Capture the cell that displays the provided text and extract its (x, y) central coordinate. 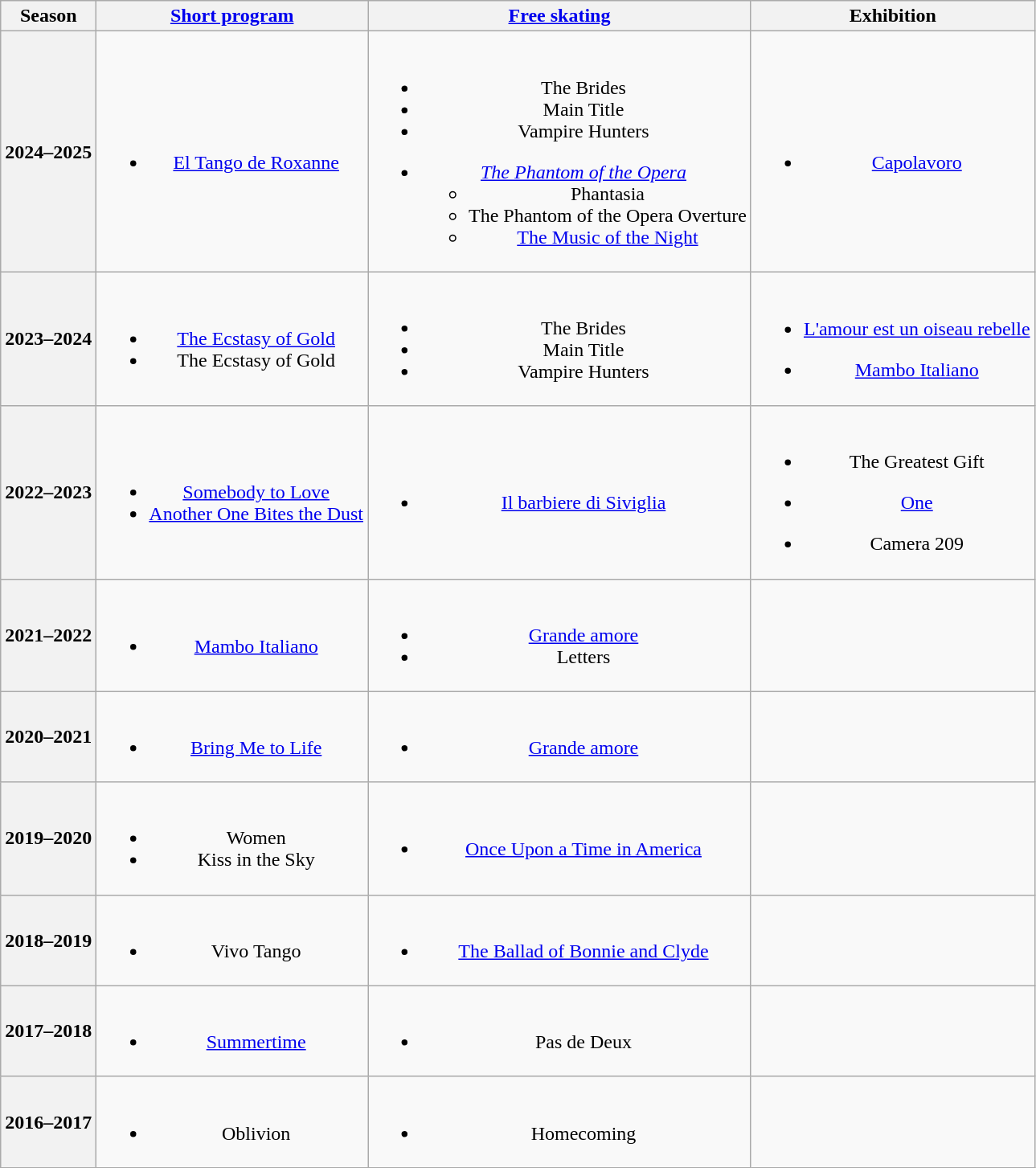
The Ecstasy of Gold The Ecstasy of Gold (232, 339)
2020–2021 (48, 736)
The Brides Main Title Vampire Hunters (559, 339)
El Tango de Roxanne (232, 151)
2023–2024 (48, 339)
Mambo Italiano (232, 635)
2017–2018 (48, 1031)
Women Kiss in the Sky (232, 838)
Season (48, 16)
2016–2017 (48, 1122)
The Greatest Gift One Camera 209 (892, 492)
Il barbiere di Siviglia (559, 492)
Exhibition (892, 16)
The Brides Main Title Vampire Hunters The Phantom of the OperaPhantasia The Phantom of the Opera Overture The Music of the Night (559, 151)
Short program (232, 16)
Bring Me to Life (232, 736)
L'amour est un oiseau rebelle Mambo Italiano (892, 339)
The Ballad of Bonnie and Clyde (559, 941)
Summertime (232, 1031)
2024–2025 (48, 151)
Grande amore (559, 736)
Once Upon a Time in America (559, 838)
Grande amore Letters (559, 635)
Capolavoro (892, 151)
2022–2023 (48, 492)
Pas de Deux (559, 1031)
2019–2020 (48, 838)
Free skating (559, 16)
2018–2019 (48, 941)
Oblivion (232, 1122)
Somebody to LoveAnother One Bites the Dust (232, 492)
2021–2022 (48, 635)
Vivo Tango (232, 941)
Homecoming (559, 1122)
